Scan for the cell matching the given text and deliver its [x, y] coordinate at center. 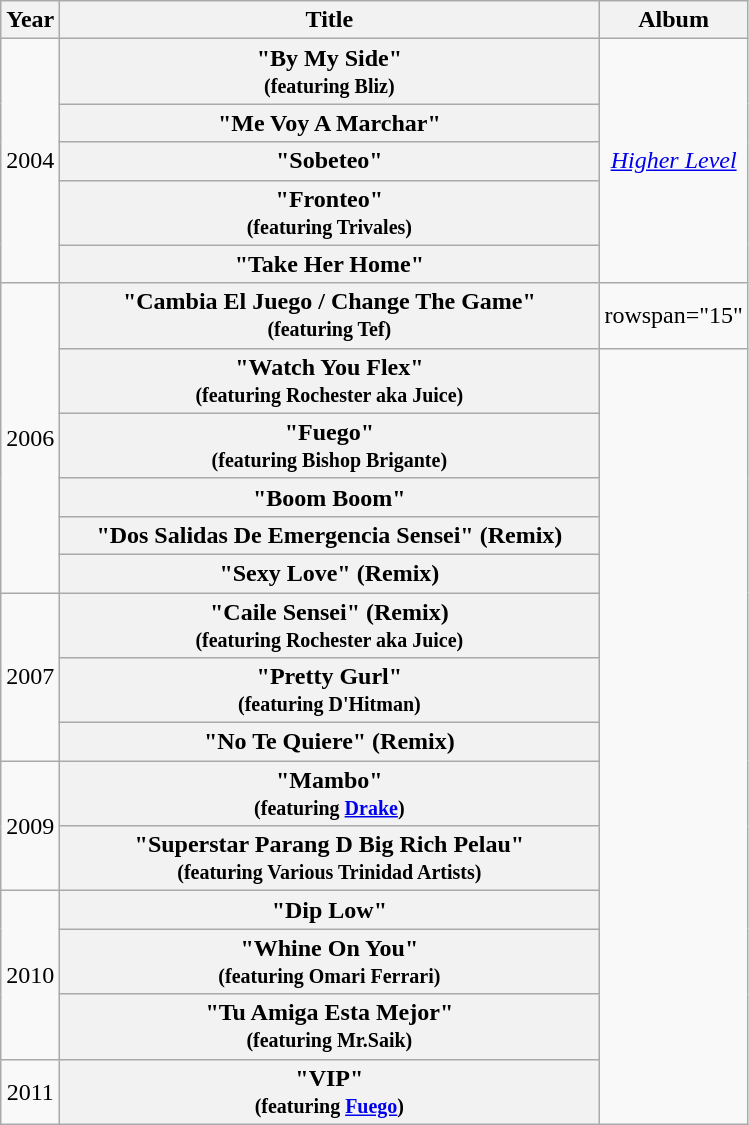
2006 [30, 438]
2010 [30, 975]
"Dip Low" [330, 910]
"Boom Boom" [330, 497]
Year [30, 20]
2009 [30, 826]
"Me Voy A Marchar" [330, 123]
"Watch You Flex"(featuring Rochester aka Juice) [330, 380]
"Mambo"(featuring Drake) [330, 794]
"Superstar Parang D Big Rich Pelau"(featuring Various Trinidad Artists) [330, 858]
"No Te Quiere" (Remix) [330, 742]
"Dos Salidas De Emergencia Sensei" (Remix) [330, 535]
Higher Level [674, 161]
"Take Her Home" [330, 264]
2011 [30, 1092]
"Fronteo"(featuring Trivales) [330, 212]
"Sexy Love" (Remix) [330, 573]
"Pretty Gurl"(featuring D'Hitman) [330, 690]
"Tu Amiga Esta Mejor"(featuring Mr.Saik) [330, 1026]
"Sobeteo" [330, 161]
"By My Side"(featuring Bliz) [330, 72]
"Whine On You"(featuring Omari Ferrari) [330, 962]
"VIP"(featuring Fuego) [330, 1092]
rowspan="15" [674, 316]
"Cambia El Juego / Change The Game"(featuring Tef) [330, 316]
2007 [30, 676]
"Fuego"(featuring Bishop Brigante) [330, 446]
Album [674, 20]
Title [330, 20]
2004 [30, 161]
"Caile Sensei" (Remix)(featuring Rochester aka Juice) [330, 624]
